Identify which cell holds the provided text, then report its [X, Y] central coordinate. 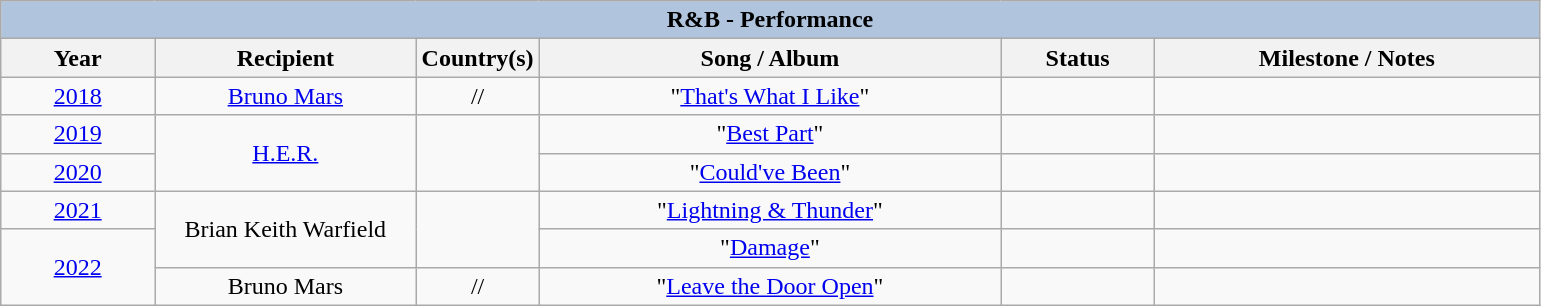
Year [78, 58]
Brian Keith Warfield [286, 229]
Country(s) [478, 58]
"Damage" [770, 248]
"Lightning & Thunder" [770, 210]
H.E.R. [286, 153]
2021 [78, 210]
"Could've Been" [770, 172]
Status [1078, 58]
R&B - Performance [770, 20]
2022 [78, 267]
2019 [78, 134]
2020 [78, 172]
"Best Part" [770, 134]
Song / Album [770, 58]
Milestone / Notes [1346, 58]
"That's What I Like" [770, 96]
2018 [78, 96]
"Leave the Door Open" [770, 286]
Recipient [286, 58]
